Search for the cell housing the specified text and yield its (x, y) center coordinate. 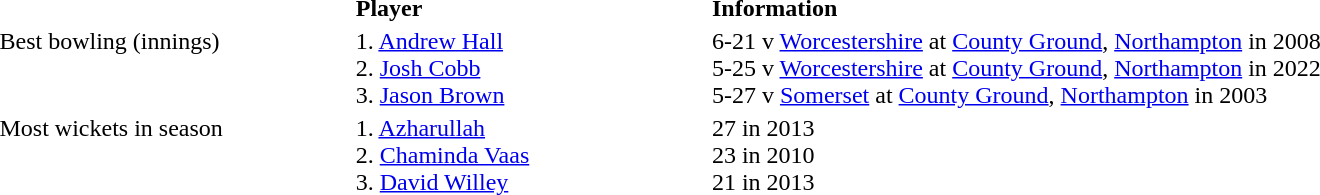
1. Andrew Hall2. Josh Cobb3. Jason Brown (530, 68)
